Pinpoint the cell where the given text exists, returning its [X, Y] midpoint coordinate. 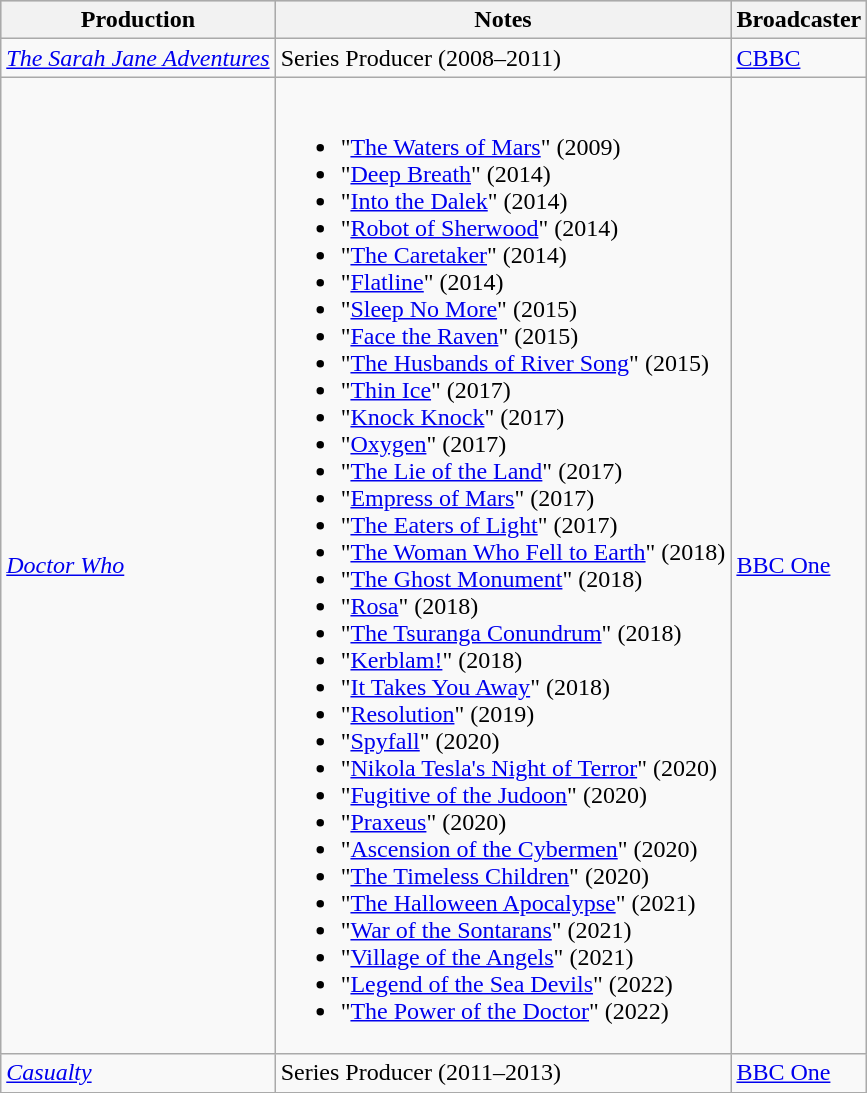
Production [138, 20]
Broadcaster [799, 20]
Series Producer (2011–2013) [503, 1073]
CBBC [799, 58]
Series Producer (2008–2011) [503, 58]
Casualty [138, 1073]
Notes [503, 20]
The Sarah Jane Adventures [138, 58]
Doctor Who [138, 566]
